Output the (X, Y) coordinate of the center of the cell containing the given text.  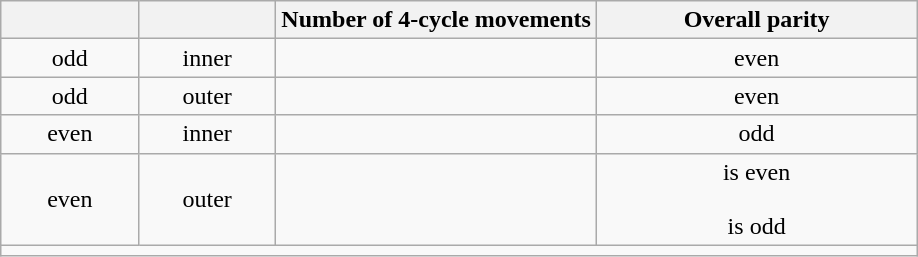
Overall parity (756, 20)
is even is odd (756, 199)
Number of 4-cycle movements (436, 20)
